Identify which cell holds the provided text, then report its (x, y) central coordinate. 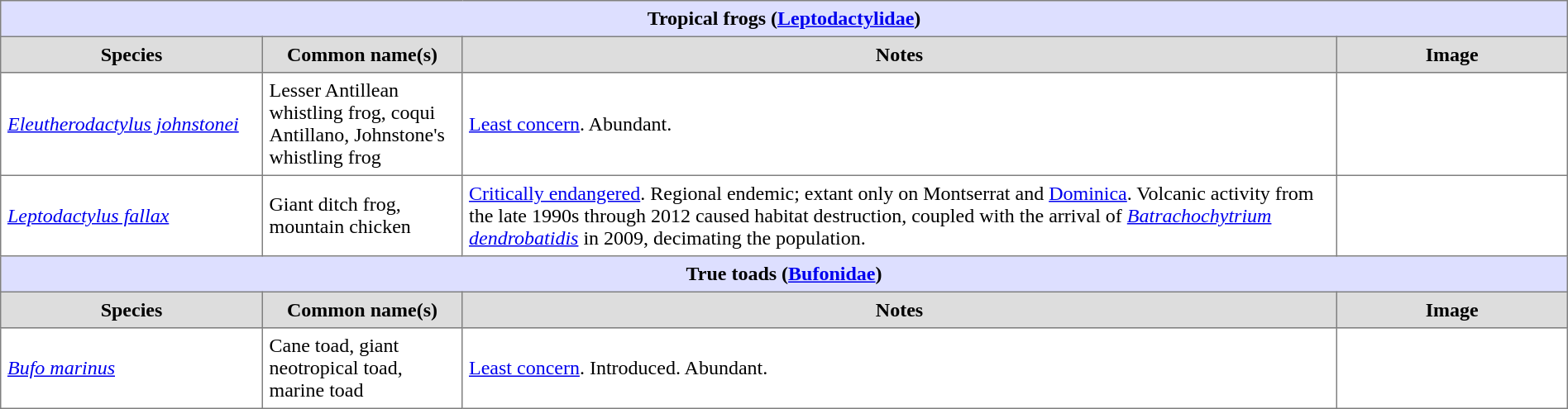
Cane toad, giant neotropical toad, marine toad (362, 369)
Leptodactylus fallax (131, 216)
Giant ditch frog, mountain chicken (362, 216)
Bufo marinus (131, 369)
True toads (Bufonidae) (784, 274)
Tropical frogs (Leptodactylidae) (784, 19)
Lesser Antillean whistling frog, coqui Antillano, Johnstone's whistling frog (362, 124)
Least concern. Introduced. Abundant. (900, 369)
Eleutherodactylus johnstonei (131, 124)
Least concern. Abundant. (900, 124)
